Extract the (X, Y) coordinate from the center of the cell holding the provided text.  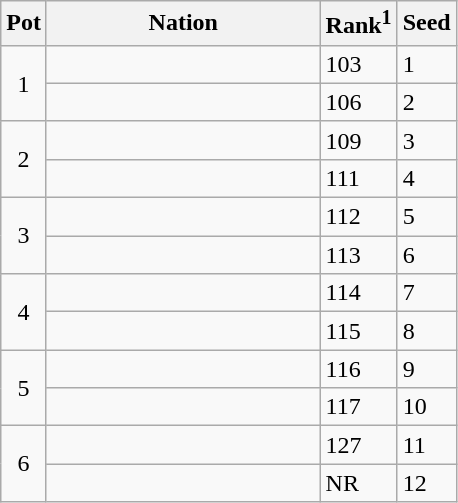
12 (426, 483)
109 (358, 140)
Nation (183, 24)
114 (358, 293)
113 (358, 255)
8 (426, 331)
116 (358, 369)
127 (358, 445)
112 (358, 217)
111 (358, 178)
NR (358, 483)
Seed (426, 24)
10 (426, 407)
11 (426, 445)
115 (358, 331)
Pot (24, 24)
106 (358, 102)
7 (426, 293)
9 (426, 369)
Rank1 (358, 24)
117 (358, 407)
103 (358, 64)
